Capture the cell that displays the provided text and extract its [X, Y] central coordinate. 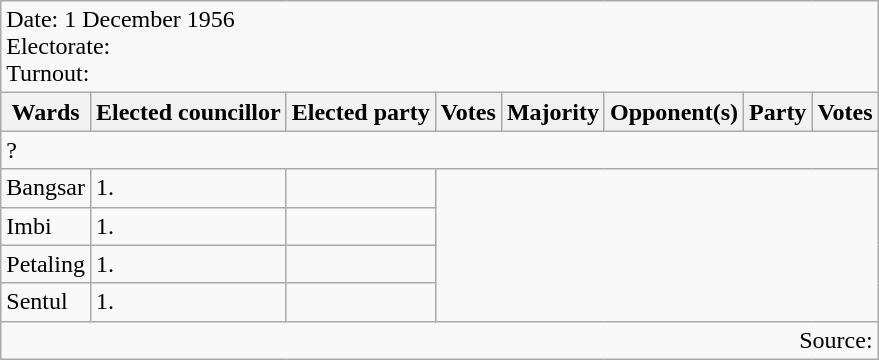
Opponent(s) [674, 112]
Majority [552, 112]
Petaling [46, 264]
Elected councillor [188, 112]
Party [778, 112]
Source: [440, 340]
Bangsar [46, 188]
? [440, 150]
Date: 1 December 1956Electorate: Turnout: [440, 47]
Imbi [46, 226]
Sentul [46, 302]
Elected party [360, 112]
Wards [46, 112]
